Return the (X, Y) coordinate for the center point of the cell that contains the specified text.  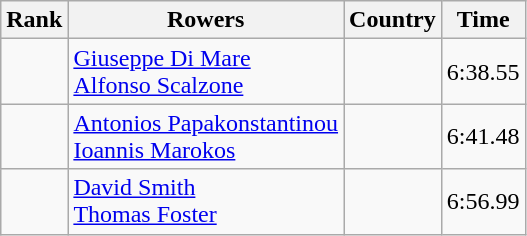
Time (483, 20)
Country (393, 20)
Giuseppe Di MareAlfonso Scalzone (206, 72)
Rank (34, 20)
6:56.99 (483, 202)
6:41.48 (483, 136)
6:38.55 (483, 72)
Rowers (206, 20)
David SmithThomas Foster (206, 202)
Antonios PapakonstantinouIoannis Marokos (206, 136)
